Scan for the cell matching the given text and deliver its (X, Y) coordinate at center. 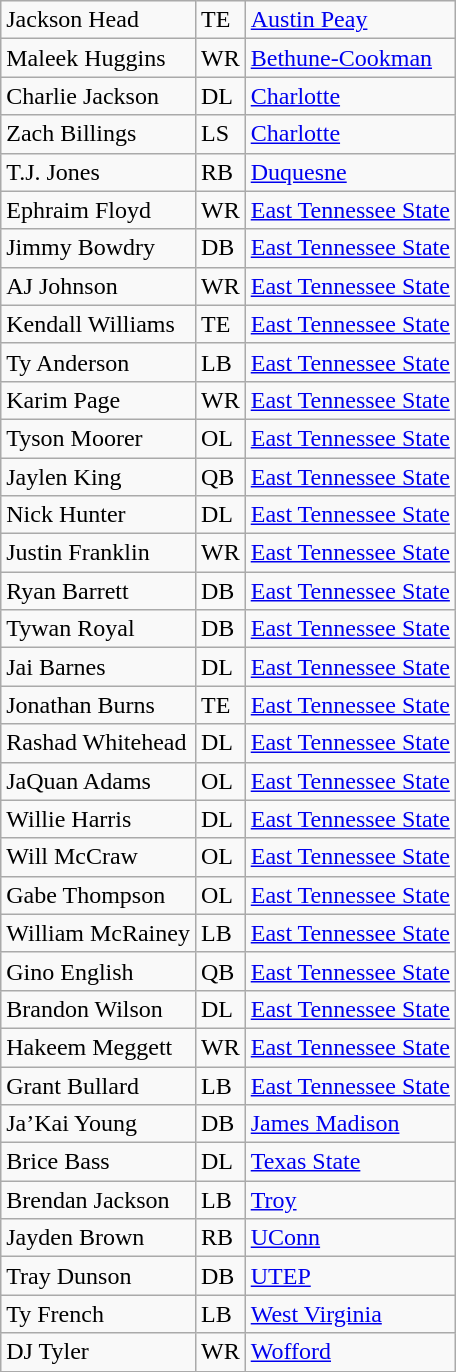
William McRainey (98, 933)
Ty Anderson (98, 362)
Jayden Brown (98, 1238)
Jimmy Bowdry (98, 248)
JaQuan Adams (98, 781)
Charlie Jackson (98, 96)
Will McCraw (98, 857)
Tywan Royal (98, 629)
Brandon Wilson (98, 1009)
Tray Dunson (98, 1276)
Ryan Barrett (98, 591)
Zach Billings (98, 134)
AJ Johnson (98, 286)
Ja’Kai Young (98, 1124)
Jaylen King (98, 477)
Karim Page (98, 400)
Rashad Whitehead (98, 743)
Jackson Head (98, 20)
Gabe Thompson (98, 895)
UConn (350, 1238)
Grant Bullard (98, 1085)
Austin Peay (350, 20)
Hakeem Meggett (98, 1047)
Duquesne (350, 172)
Maleek Huggins (98, 58)
Jai Barnes (98, 667)
Gino English (98, 971)
Brice Bass (98, 1162)
Willie Harris (98, 819)
James Madison (350, 1124)
Ty French (98, 1314)
Ephraim Floyd (98, 210)
Bethune-Cookman (350, 58)
Tyson Moorer (98, 438)
Wofford (350, 1352)
LS (220, 134)
Nick Hunter (98, 515)
DJ Tyler (98, 1352)
T.J. Jones (98, 172)
UTEP (350, 1276)
Justin Franklin (98, 553)
Troy (350, 1200)
Texas State (350, 1162)
Brendan Jackson (98, 1200)
Kendall Williams (98, 324)
West Virginia (350, 1314)
Jonathan Burns (98, 705)
